Output the [x, y] coordinate of the center of the cell containing the given text.  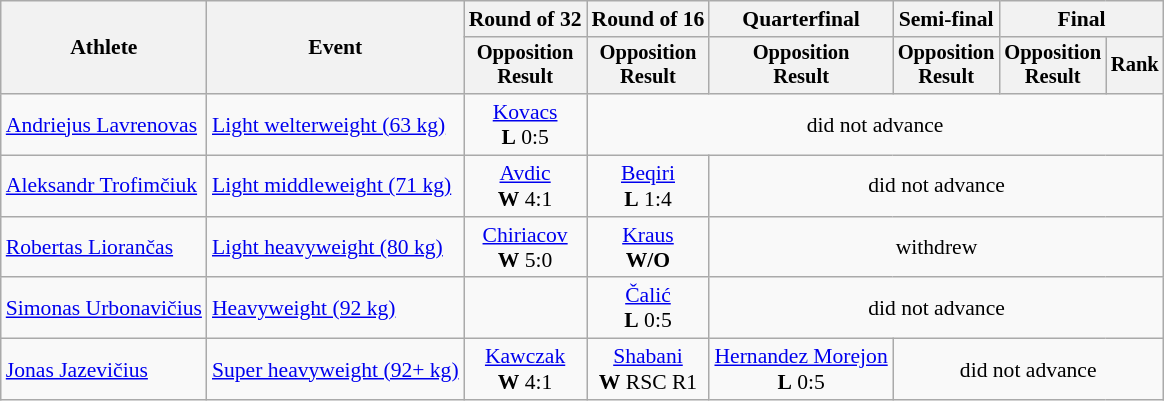
Beqiri L 1:4 [648, 186]
Hernandez Morejon L 0:5 [800, 370]
Kovacs L 0:5 [526, 124]
Athlete [104, 48]
Event [336, 48]
Final [1081, 19]
Light heavyweight (80 kg) [336, 248]
Light middleweight (71 kg) [336, 186]
Light welterweight (63 kg) [336, 124]
Aleksandr Trofimčiuk [104, 186]
withdrew [936, 248]
Kraus W/O [648, 248]
Avdic W 4:1 [526, 186]
Shabani W RSC R1 [648, 370]
Round of 16 [648, 19]
Rank [1135, 66]
Quarterfinal [800, 19]
Robertas Liorančas [104, 248]
Heavyweight (92 kg) [336, 308]
Super heavyweight (92+ kg) [336, 370]
Kawczak W 4:1 [526, 370]
Semi-final [946, 19]
Andriejus Lavrenovas [104, 124]
Chiriacov W 5:0 [526, 248]
Čalić L 0:5 [648, 308]
Simonas Urbonavičius [104, 308]
Round of 32 [526, 19]
Jonas Jazevičius [104, 370]
